Pinpoint the cell where the given text exists, returning its (X, Y) midpoint coordinate. 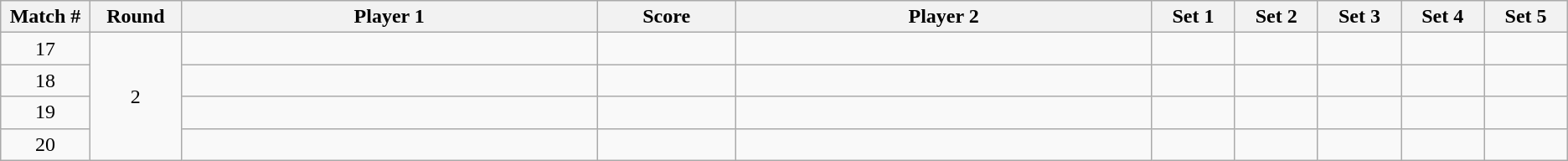
Set 4 (1442, 17)
Set 5 (1526, 17)
Round (136, 17)
19 (45, 112)
17 (45, 49)
18 (45, 80)
20 (45, 144)
2 (136, 96)
Set 2 (1277, 17)
Set 3 (1359, 17)
Score (667, 17)
Set 1 (1193, 17)
Player 2 (943, 17)
Player 1 (389, 17)
Match # (45, 17)
